Find where the given text appears and provide that cell's center as [X, Y] coordinate. 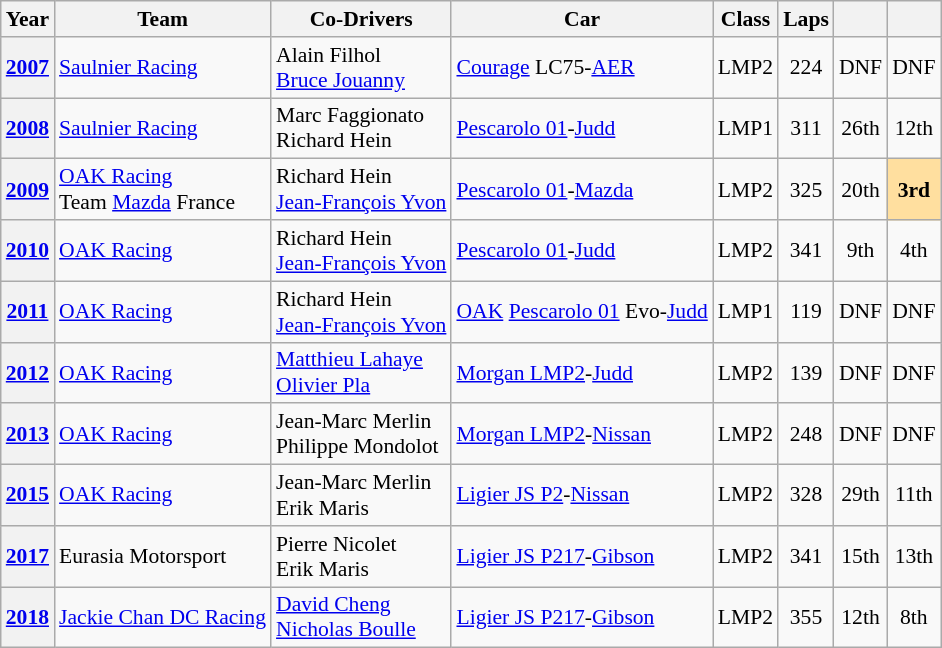
2012 [28, 372]
Jackie Chan DC Racing [162, 618]
Laps [806, 19]
13th [914, 556]
29th [860, 496]
11th [914, 496]
Matthieu Lahaye Olivier Pla [361, 372]
Eurasia Motorsport [162, 556]
2015 [28, 496]
2017 [28, 556]
OAK Racing Team Mazda France [162, 190]
Year [28, 19]
2013 [28, 434]
4th [914, 250]
248 [806, 434]
311 [806, 128]
Jean-Marc Merlin Erik Maris [361, 496]
Class [746, 19]
15th [860, 556]
Marc Faggionato Richard Hein [361, 128]
224 [806, 68]
2009 [28, 190]
Pierre Nicolet Erik Maris [361, 556]
2011 [28, 312]
OAK Pescarolo 01 Evo-Judd [582, 312]
8th [914, 618]
Pescarolo 01-Mazda [582, 190]
139 [806, 372]
Morgan LMP2-Judd [582, 372]
3rd [914, 190]
Courage LC75-AER [582, 68]
Team [162, 19]
328 [806, 496]
2010 [28, 250]
Jean-Marc Merlin Philippe Mondolot [361, 434]
2008 [28, 128]
2018 [28, 618]
9th [860, 250]
Co-Drivers [361, 19]
26th [860, 128]
355 [806, 618]
Morgan LMP2-Nissan [582, 434]
Car [582, 19]
119 [806, 312]
325 [806, 190]
David Cheng Nicholas Boulle [361, 618]
Alain Filhol Bruce Jouanny [361, 68]
Ligier JS P2-Nissan [582, 496]
2007 [28, 68]
20th [860, 190]
